Output the (x, y) coordinate of the center of the cell containing the given text.  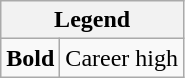
Bold (30, 58)
Legend (92, 20)
Career high (122, 58)
